Pinpoint the cell where the given text exists, returning its (X, Y) midpoint coordinate. 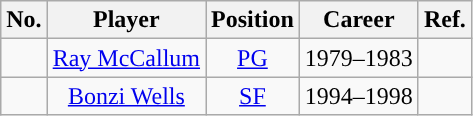
Position (253, 20)
SF (253, 96)
No. (24, 20)
Ray McCallum (126, 58)
Career (358, 20)
Player (126, 20)
1994–1998 (358, 96)
1979–1983 (358, 58)
PG (253, 58)
Bonzi Wells (126, 96)
Ref. (444, 20)
